Return (X, Y) of the center of cell containing provided text 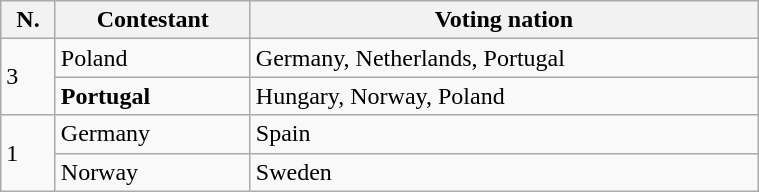
Portugal (152, 96)
Spain (504, 134)
Hungary, Norway, Poland (504, 96)
Poland (152, 58)
Sweden (504, 172)
Norway (152, 172)
Voting nation (504, 20)
Germany, Netherlands, Portugal (504, 58)
3 (28, 77)
N. (28, 20)
Germany (152, 134)
Contestant (152, 20)
1 (28, 153)
